Locate the cell with the specified text and output its [x, y] center coordinate. 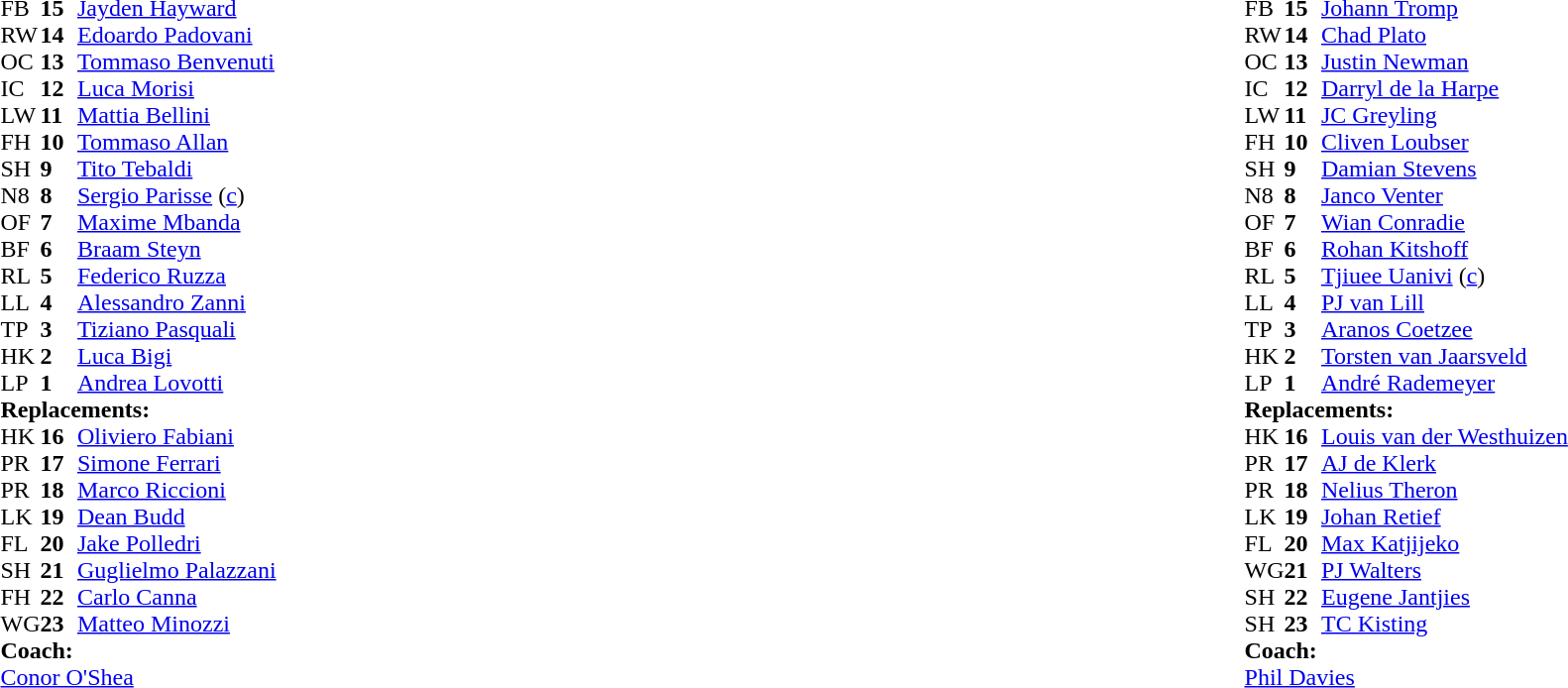
Simone Ferrari [176, 464]
Wian Conradie [1445, 222]
Tommaso Allan [176, 143]
Darryl de la Harpe [1445, 89]
Guglielmo Palazzani [176, 571]
Johan Retief [1445, 517]
Oliviero Fabiani [176, 436]
Tjiuee Uanivi (c) [1445, 276]
Justin Newman [1445, 61]
PJ Walters [1445, 571]
Braam Steyn [176, 250]
Nelius Theron [1445, 490]
André Rademeyer [1445, 383]
Luca Bigi [176, 357]
Matteo Minozzi [176, 625]
Tito Tebaldi [176, 169]
Mattia Bellini [176, 115]
Tommaso Benvenuti [176, 61]
Eugene Jantjies [1445, 597]
Edoardo Padovani [176, 36]
Marco Riccioni [176, 490]
Chad Plato [1445, 36]
Andrea Lovotti [176, 383]
Tiziano Pasquali [176, 329]
Damian Stevens [1445, 169]
Aranos Coetzee [1445, 329]
Alessandro Zanni [176, 303]
Dean Budd [176, 517]
Max Katjijeko [1445, 543]
Louis van der Westhuizen [1445, 436]
Luca Morisi [176, 89]
Janco Venter [1445, 196]
PJ van Lill [1445, 303]
Sergio Parisse (c) [176, 196]
Rohan Kitshoff [1445, 250]
TC Kisting [1445, 625]
Maxime Mbanda [176, 222]
Cliven Loubser [1445, 143]
Jake Polledri [176, 543]
Carlo Canna [176, 597]
Torsten van Jaarsveld [1445, 357]
JC Greyling [1445, 115]
Federico Ruzza [176, 276]
AJ de Klerk [1445, 464]
